Find where the given text appears and provide that cell's center as [x, y] coordinate. 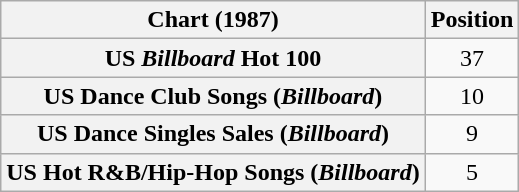
9 [472, 134]
5 [472, 172]
US Hot R&B/Hip-Hop Songs (Billboard) [213, 172]
US Dance Club Songs (Billboard) [213, 96]
37 [472, 58]
10 [472, 96]
US Dance Singles Sales (Billboard) [213, 134]
Position [472, 20]
US Billboard Hot 100 [213, 58]
Chart (1987) [213, 20]
